Locate the cell with the specified text and output its [X, Y] center coordinate. 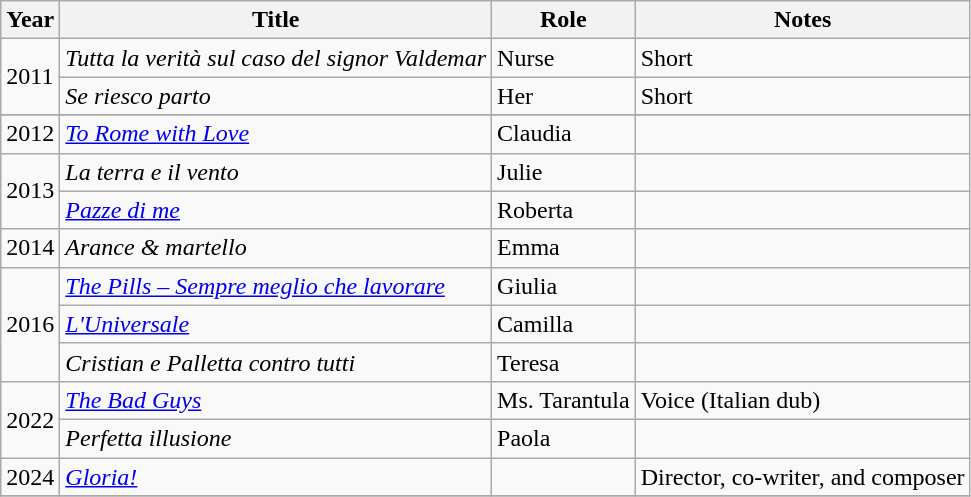
Emma [564, 248]
Camilla [564, 324]
Notes [802, 20]
Her [564, 96]
Claudia [564, 134]
2012 [30, 134]
Roberta [564, 210]
La terra e il vento [276, 172]
Paola [564, 438]
2013 [30, 191]
2016 [30, 324]
Gloria! [276, 477]
Year [30, 20]
Se riesco parto [276, 96]
Teresa [564, 362]
Role [564, 20]
To Rome with Love [276, 134]
2022 [30, 419]
Julie [564, 172]
2011 [30, 77]
Voice (Italian dub) [802, 400]
Pazze di me [276, 210]
The Pills – Sempre meglio che lavorare [276, 286]
The Bad Guys [276, 400]
Nurse [564, 58]
Perfetta illusione [276, 438]
Director, co-writer, and composer [802, 477]
Arance & martello [276, 248]
Ms. Tarantula [564, 400]
2024 [30, 477]
Title [276, 20]
Giulia [564, 286]
Cristian e Palletta contro tutti [276, 362]
L'Universale [276, 324]
2014 [30, 248]
Tutta la verità sul caso del signor Valdemar [276, 58]
